Output the (X, Y) coordinate of the center of the cell containing the given text.  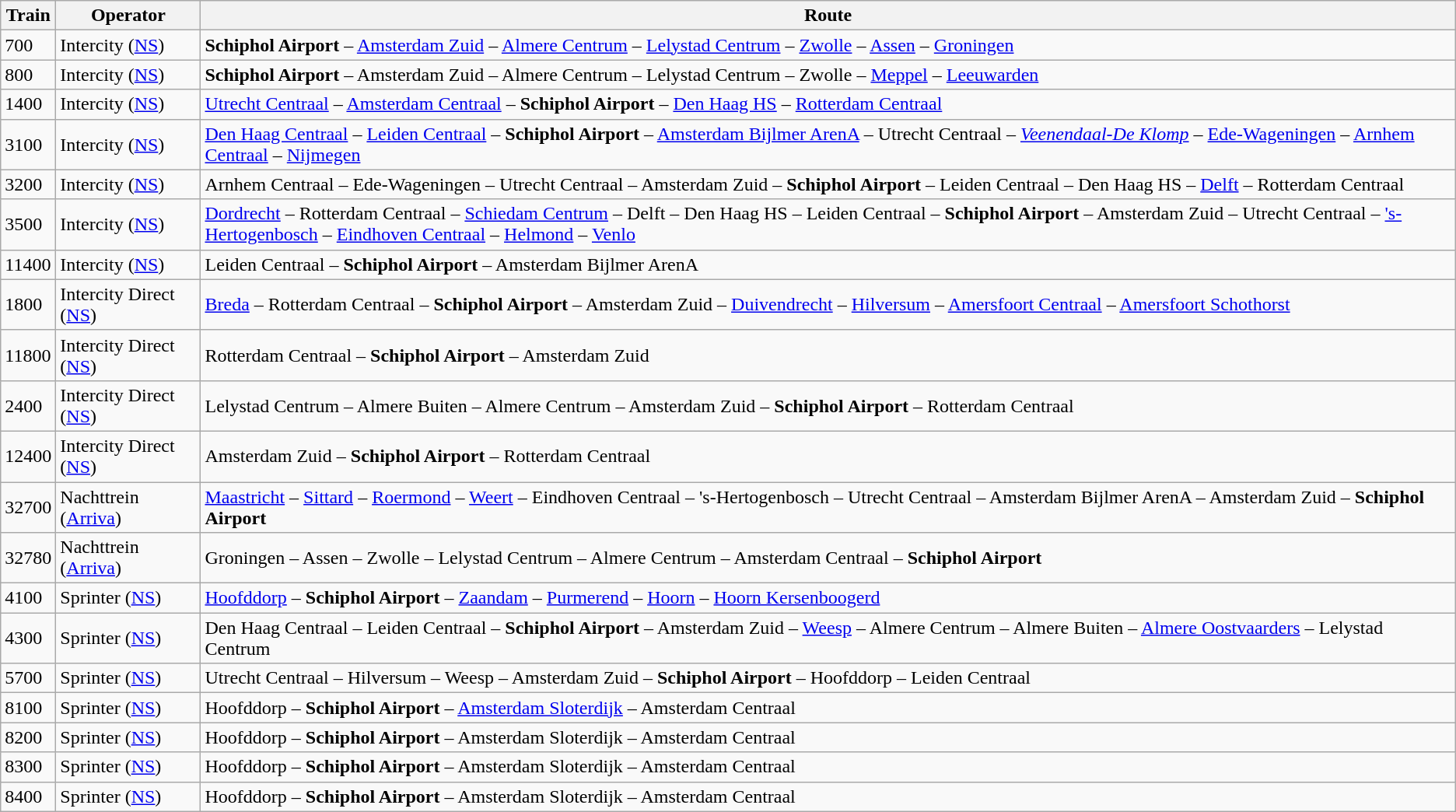
8300 (28, 767)
Leiden Centraal – Schiphol Airport – Amsterdam Bijlmer ArenA (828, 264)
1400 (28, 104)
8400 (28, 796)
3500 (28, 224)
Operator (128, 16)
1800 (28, 305)
Route (828, 16)
700 (28, 45)
12400 (28, 456)
Breda – Rotterdam Centraal – Schiphol Airport – Amsterdam Zuid – Duivendrecht – Hilversum – Amersfoort Centraal – Amersfoort Schothorst (828, 305)
Schiphol Airport – Amsterdam Zuid – Almere Centrum – Lelystad Centrum – Zwolle – Meppel – Leeuwarden (828, 75)
8200 (28, 737)
3100 (28, 145)
4300 (28, 638)
Lelystad Centrum – Almere Buiten – Almere Centrum – Amsterdam Zuid – Schiphol Airport – Rotterdam Centraal (828, 406)
800 (28, 75)
Hoofddorp – Schiphol Airport – Zaandam – Purmerend – Hoorn – Hoorn Kersenboogerd (828, 598)
Rotterdam Centraal – Schiphol Airport – Amsterdam Zuid (828, 355)
Utrecht Centraal – Hilversum – Weesp – Amsterdam Zuid – Schiphol Airport – Hoofddorp – Leiden Centraal (828, 678)
11800 (28, 355)
4100 (28, 598)
3200 (28, 184)
Utrecht Centraal – Amsterdam Centraal – Schiphol Airport – Den Haag HS – Rotterdam Centraal (828, 104)
Train (28, 16)
32780 (28, 558)
2400 (28, 406)
32700 (28, 507)
Amsterdam Zuid – Schiphol Airport – Rotterdam Centraal (828, 456)
5700 (28, 678)
Arnhem Centraal – Ede-Wageningen – Utrecht Centraal – Amsterdam Zuid – Schiphol Airport – Leiden Centraal – Den Haag HS – Delft – Rotterdam Centraal (828, 184)
Groningen – Assen – Zwolle – Lelystad Centrum – Almere Centrum – Amsterdam Centraal – Schiphol Airport (828, 558)
11400 (28, 264)
8100 (28, 708)
Schiphol Airport – Amsterdam Zuid – Almere Centrum – Lelystad Centrum – Zwolle – Assen – Groningen (828, 45)
